For the text-containing cell, return its midpoint in [x, y] coordinate format. 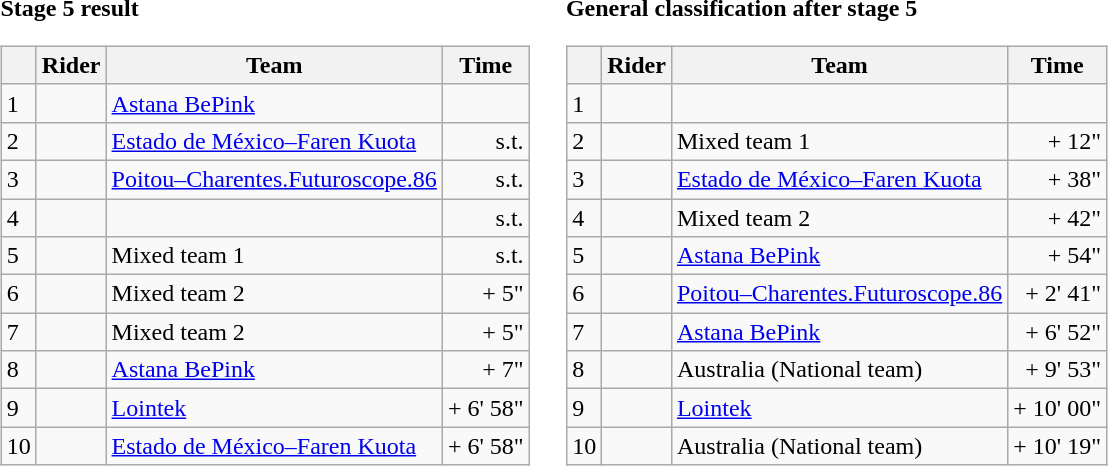
+ 10' 00" [1058, 408]
+ 6' 52" [1058, 332]
+ 2' 41" [1058, 294]
+ 54" [1058, 256]
+ 42" [1058, 217]
+ 7" [486, 370]
+ 38" [1058, 179]
+ 9' 53" [1058, 370]
+ 12" [1058, 141]
+ 10' 19" [1058, 446]
